Output the [x, y] coordinate of the center of the cell containing the given text.  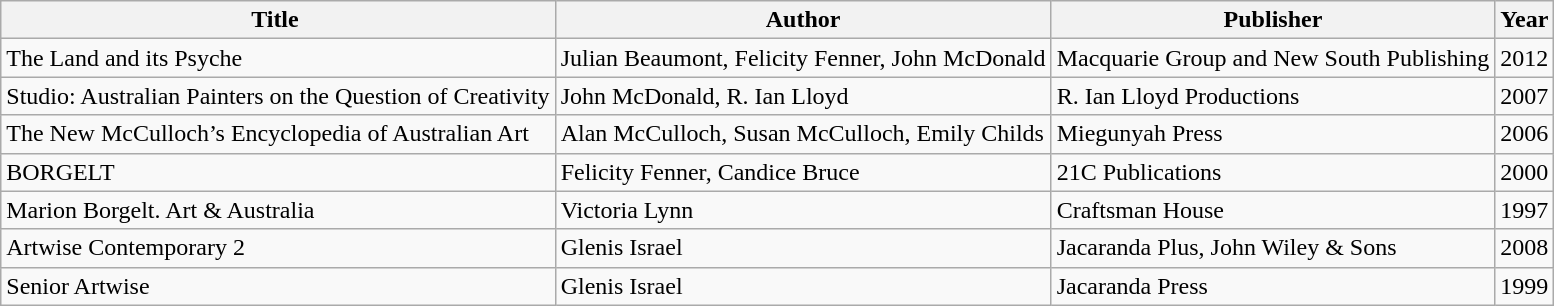
The Land and its Psyche [278, 58]
Year [1524, 20]
2008 [1524, 248]
John McDonald, R. Ian Lloyd [803, 96]
2006 [1524, 134]
Studio: Australian Painters on the Question of Creativity [278, 96]
2012 [1524, 58]
Julian Beaumont, Felicity Fenner, John McDonald [803, 58]
Felicity Fenner, Candice Bruce [803, 172]
Alan McCulloch, Susan McCulloch, Emily Childs [803, 134]
2007 [1524, 96]
2000 [1524, 172]
Craftsman House [1273, 210]
1999 [1524, 286]
Artwise Contemporary 2 [278, 248]
Macquarie Group and New South Publishing [1273, 58]
R. Ian Lloyd Productions [1273, 96]
Jacaranda Plus, John Wiley & Sons [1273, 248]
BORGELT [278, 172]
Miegunyah Press [1273, 134]
Victoria Lynn [803, 210]
1997 [1524, 210]
21C Publications [1273, 172]
Jacaranda Press [1273, 286]
Marion Borgelt. Art & Australia [278, 210]
Senior Artwise [278, 286]
Author [803, 20]
The New McCulloch’s Encyclopedia of Australian Art [278, 134]
Title [278, 20]
Publisher [1273, 20]
